Scan for the cell matching the given text and deliver its (x, y) coordinate at center. 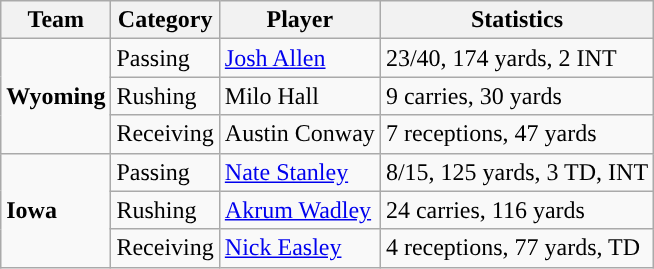
Team (56, 20)
9 carries, 30 yards (516, 96)
Player (300, 20)
8/15, 125 yards, 3 TD, INT (516, 172)
Josh Allen (300, 58)
Nick Easley (300, 248)
Statistics (516, 20)
Austin Conway (300, 134)
4 receptions, 77 yards, TD (516, 248)
Milo Hall (300, 96)
Iowa (56, 210)
Akrum Wadley (300, 210)
24 carries, 116 yards (516, 210)
7 receptions, 47 yards (516, 134)
23/40, 174 yards, 2 INT (516, 58)
Category (165, 20)
Nate Stanley (300, 172)
Wyoming (56, 96)
